Determine the (x, y) coordinate at the center of the cell enclosing the given text.  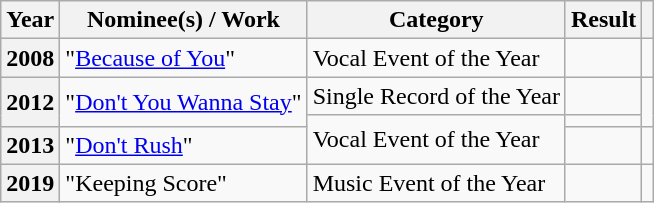
2013 (30, 145)
2012 (30, 102)
"Keeping Score" (184, 183)
"Because of You" (184, 58)
Year (30, 20)
"Don't Rush" (184, 145)
2019 (30, 183)
Nominee(s) / Work (184, 20)
Category (436, 20)
2008 (30, 58)
Result (603, 20)
Single Record of the Year (436, 96)
"Don't You Wanna Stay" (184, 102)
Music Event of the Year (436, 183)
